For the text-containing cell, return its midpoint in [X, Y] coordinate format. 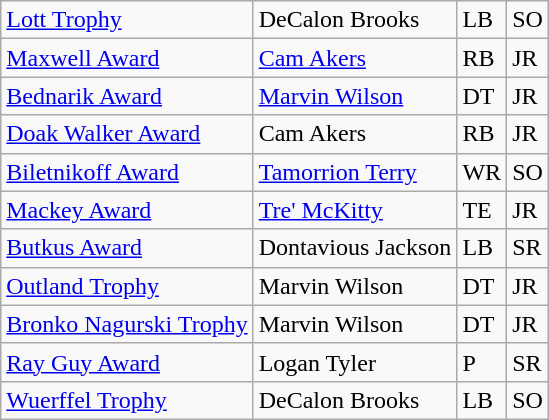
Bednarik Award [127, 96]
WR [482, 172]
Maxwell Award [127, 58]
Ray Guy Award [127, 362]
Lott Trophy [127, 20]
Biletnikoff Award [127, 172]
Tamorrion Terry [355, 172]
Butkus Award [127, 248]
Tre' McKitty [355, 210]
TE [482, 210]
Logan Tyler [355, 362]
Bronko Nagurski Trophy [127, 324]
Outland Trophy [127, 286]
Mackey Award [127, 210]
P [482, 362]
Wuerffel Trophy [127, 400]
Doak Walker Award [127, 134]
Dontavious Jackson [355, 248]
